Search for the cell housing the specified text and yield its [x, y] center coordinate. 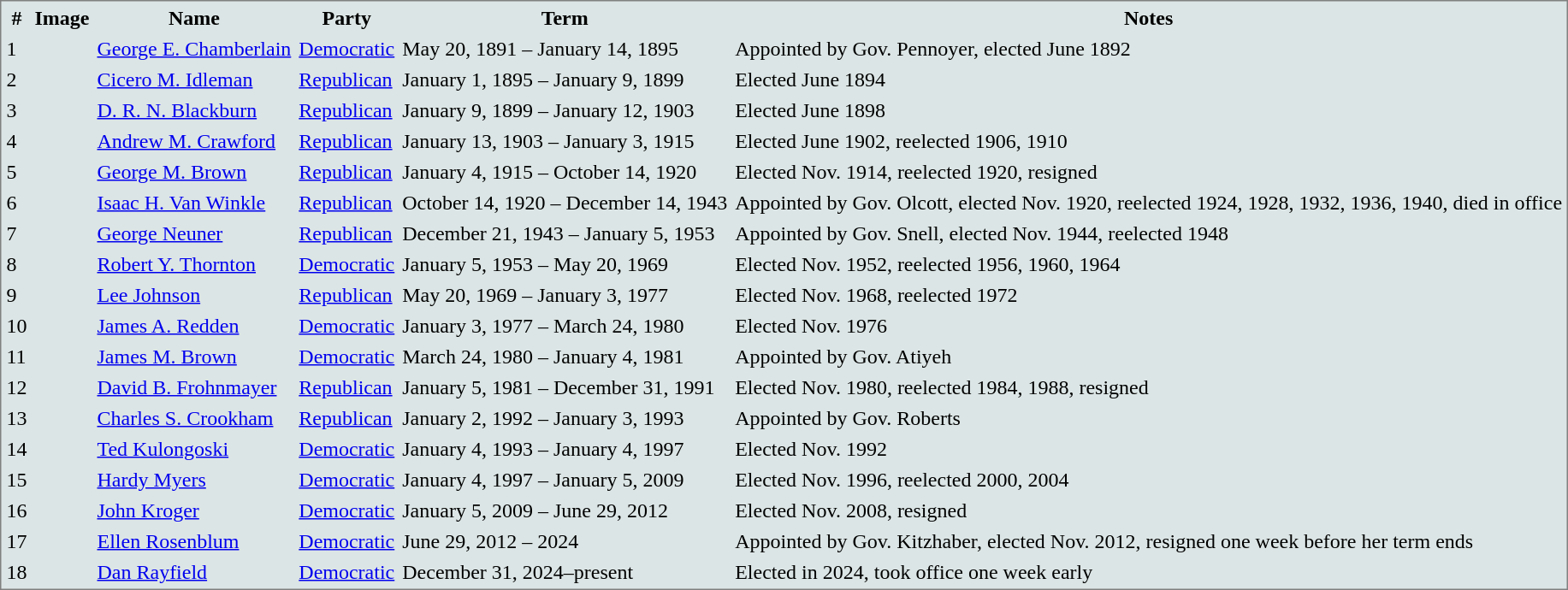
Elected Nov. 1976 [1148, 325]
Notes [1148, 17]
December 31, 2024–present [565, 571]
Elected June 1902, reelected 1906, 1910 [1148, 140]
Elected Nov. 2008, resigned [1148, 510]
Image [62, 17]
Appointed by Gov. Pennoyer, elected June 1892 [1148, 48]
18 [16, 571]
14 [16, 448]
11 [16, 356]
Elected Nov. 1952, reelected 1956, 1960, 1964 [1148, 263]
# [16, 17]
Appointed by Gov. Olcott, elected Nov. 1920, reelected 1924, 1928, 1932, 1936, 1940, died in office [1148, 202]
2 [16, 79]
James M. Brown [193, 356]
Elected Nov. 1980, reelected 1984, 1988, resigned [1148, 386]
March 24, 1980 – January 4, 1981 [565, 356]
January 4, 1915 – October 14, 1920 [565, 171]
16 [16, 510]
Appointed by Gov. Snell, elected Nov. 1944, reelected 1948 [1148, 233]
Hardy Myers [193, 479]
Lee Johnson [193, 294]
January 4, 1993 – January 4, 1997 [565, 448]
John Kroger [193, 510]
Name [193, 17]
George E. Chamberlain [193, 48]
January 9, 1899 – January 12, 1903 [565, 109]
James A. Redden [193, 325]
Elected June 1894 [1148, 79]
May 20, 1891 – January 14, 1895 [565, 48]
13 [16, 417]
7 [16, 233]
David B. Frohnmayer [193, 386]
15 [16, 479]
George M. Brown [193, 171]
Elected Nov. 1914, reelected 1920, resigned [1148, 171]
Appointed by Gov. Kitzhaber, elected Nov. 2012, resigned one week before her term ends [1148, 540]
4 [16, 140]
3 [16, 109]
Party [346, 17]
George Neuner [193, 233]
6 [16, 202]
5 [16, 171]
Appointed by Gov. Atiyeh [1148, 356]
12 [16, 386]
8 [16, 263]
Elected in 2024, took office one week early [1148, 571]
Isaac H. Van Winkle [193, 202]
January 5, 1953 – May 20, 1969 [565, 263]
January 4, 1997 – January 5, 2009 [565, 479]
May 20, 1969 – January 3, 1977 [565, 294]
Elected Nov. 1968, reelected 1972 [1148, 294]
Dan Rayfield [193, 571]
January 13, 1903 – January 3, 1915 [565, 140]
January 5, 2009 – June 29, 2012 [565, 510]
January 3, 1977 – March 24, 1980 [565, 325]
Robert Y. Thornton [193, 263]
Charles S. Crookham [193, 417]
1 [16, 48]
17 [16, 540]
January 2, 1992 – January 3, 1993 [565, 417]
Ellen Rosenblum [193, 540]
Ted Kulongoski [193, 448]
June 29, 2012 – 2024 [565, 540]
Appointed by Gov. Roberts [1148, 417]
January 5, 1981 – December 31, 1991 [565, 386]
9 [16, 294]
Cicero M. Idleman [193, 79]
10 [16, 325]
Elected June 1898 [1148, 109]
January 1, 1895 – January 9, 1899 [565, 79]
Andrew M. Crawford [193, 140]
Elected Nov. 1996, reelected 2000, 2004 [1148, 479]
Term [565, 17]
D. R. N. Blackburn [193, 109]
October 14, 1920 – December 14, 1943 [565, 202]
December 21, 1943 – January 5, 1953 [565, 233]
Elected Nov. 1992 [1148, 448]
